Output the (x, y) coordinate of the center of the cell containing the given text.  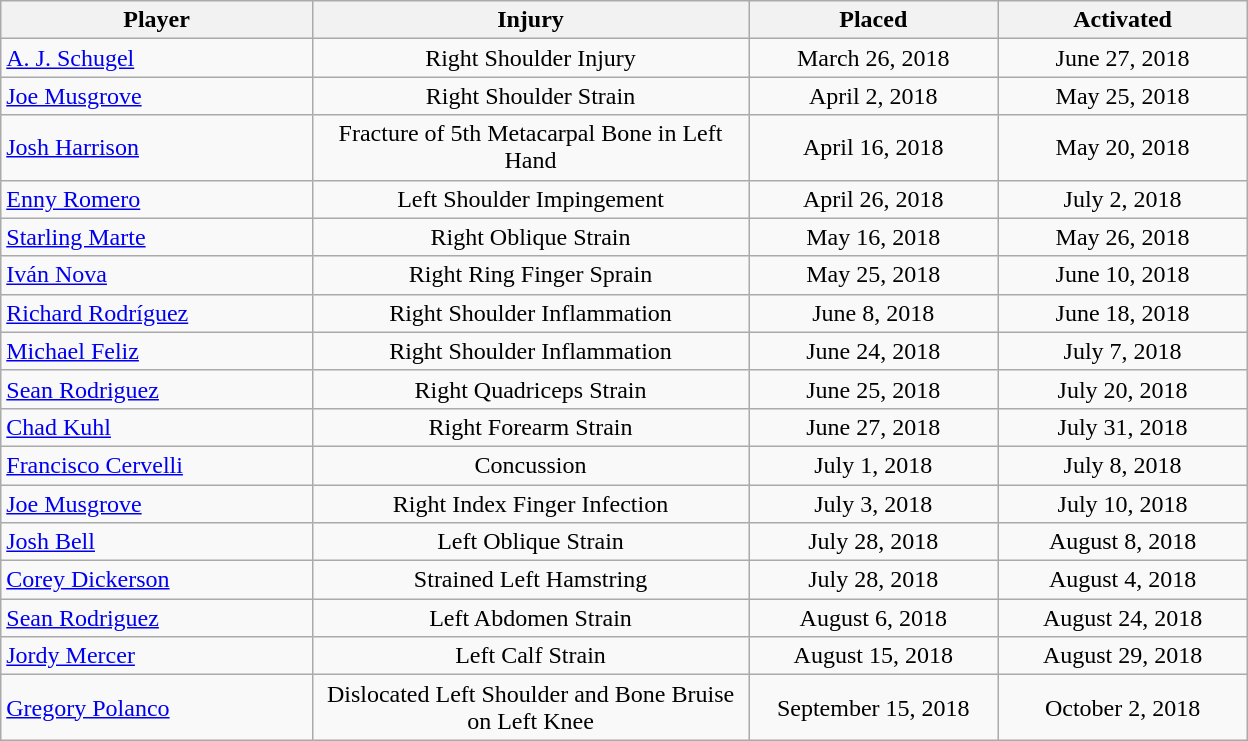
Starling Marte (157, 237)
Fracture of 5th Metacarpal Bone in Left Hand (530, 148)
March 26, 2018 (874, 58)
Player (157, 20)
April 26, 2018 (874, 199)
May 16, 2018 (874, 237)
Josh Bell (157, 542)
Dislocated Left Shoulder and Bone Bruise on Left Knee (530, 708)
June 24, 2018 (874, 351)
August 29, 2018 (1122, 656)
August 8, 2018 (1122, 542)
April 2, 2018 (874, 96)
July 8, 2018 (1122, 465)
May 26, 2018 (1122, 237)
Enny Romero (157, 199)
September 15, 2018 (874, 708)
July 1, 2018 (874, 465)
Right Oblique Strain (530, 237)
May 20, 2018 (1122, 148)
Right Shoulder Strain (530, 96)
Injury (530, 20)
Left Shoulder Impingement (530, 199)
Concussion (530, 465)
August 15, 2018 (874, 656)
Francisco Cervelli (157, 465)
A. J. Schugel (157, 58)
July 3, 2018 (874, 503)
Corey Dickerson (157, 580)
Left Oblique Strain (530, 542)
Placed (874, 20)
July 31, 2018 (1122, 427)
August 6, 2018 (874, 618)
June 8, 2018 (874, 313)
Right Forearm Strain (530, 427)
June 25, 2018 (874, 389)
Iván Nova (157, 275)
July 7, 2018 (1122, 351)
Right Shoulder Injury (530, 58)
Michael Feliz (157, 351)
Josh Harrison (157, 148)
June 18, 2018 (1122, 313)
Jordy Mercer (157, 656)
July 20, 2018 (1122, 389)
August 4, 2018 (1122, 580)
October 2, 2018 (1122, 708)
Gregory Polanco (157, 708)
Right Index Finger Infection (530, 503)
August 24, 2018 (1122, 618)
Activated (1122, 20)
Right Ring Finger Sprain (530, 275)
Strained Left Hamstring (530, 580)
July 2, 2018 (1122, 199)
June 10, 2018 (1122, 275)
Right Quadriceps Strain (530, 389)
July 10, 2018 (1122, 503)
Chad Kuhl (157, 427)
April 16, 2018 (874, 148)
Left Calf Strain (530, 656)
Richard Rodríguez (157, 313)
Left Abdomen Strain (530, 618)
